Pinpoint the cell where the given text exists, returning its (X, Y) midpoint coordinate. 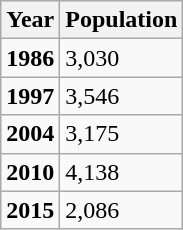
2010 (30, 172)
4,138 (122, 172)
Year (30, 20)
2015 (30, 210)
3,030 (122, 58)
2,086 (122, 210)
1997 (30, 96)
3,546 (122, 96)
Population (122, 20)
3,175 (122, 134)
2004 (30, 134)
1986 (30, 58)
